Locate the cell with the specified text and output its (X, Y) center coordinate. 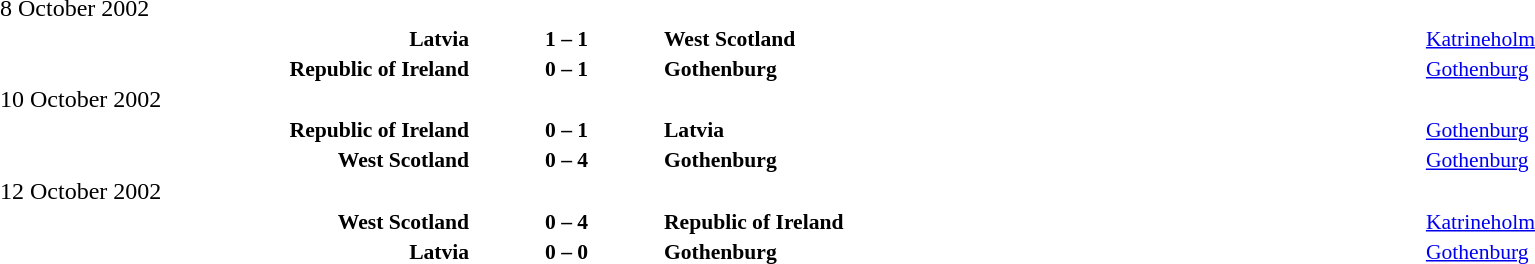
West Scotland (1042, 38)
Republic of Ireland (1042, 222)
1 – 1 (566, 38)
Latvia (1042, 130)
